From the cell containing the given text, extract its center point as [X, Y] coordinate. 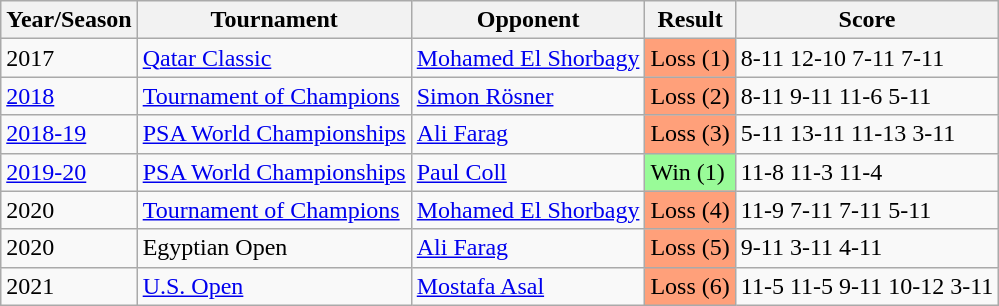
Loss (1) [690, 58]
11-9 7-11 7-11 5-11 [866, 210]
11-8 11-3 11-4 [866, 172]
Mostafa Asal [528, 286]
2017 [69, 58]
Paul Coll [528, 172]
8-11 12-10 7-11 7-11 [866, 58]
2021 [69, 286]
Loss (2) [690, 96]
11-5 11-5 9-11 10-12 3-11 [866, 286]
Loss (6) [690, 286]
Year/Season [69, 20]
U.S. Open [274, 286]
Simon Rösner [528, 96]
8-11 9-11 11-6 5-11 [866, 96]
Result [690, 20]
Loss (4) [690, 210]
Tournament [274, 20]
2019-20 [69, 172]
Loss (3) [690, 134]
Win (1) [690, 172]
5-11 13-11 11-13 3-11 [866, 134]
2018 [69, 96]
Qatar Classic [274, 58]
Score [866, 20]
9-11 3-11 4-11 [866, 248]
Opponent [528, 20]
Loss (5) [690, 248]
Egyptian Open [274, 248]
2018-19 [69, 134]
